Locate the cell with the specified text and output its [X, Y] center coordinate. 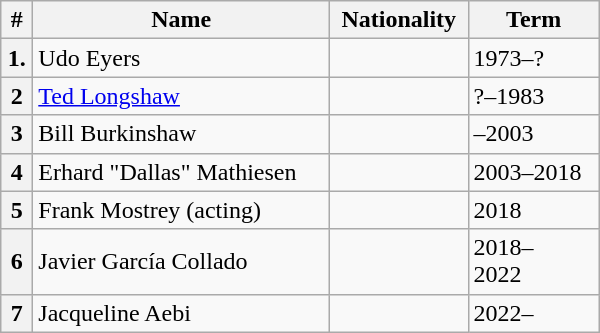
Ted Longshaw [182, 96]
2 [17, 96]
5 [17, 210]
Nationality [398, 20]
2003–2018 [534, 172]
Frank Mostrey (acting) [182, 210]
2018–2022 [534, 262]
4 [17, 172]
Udo Eyers [182, 58]
2018 [534, 210]
1. [17, 58]
?–1983 [534, 96]
Bill Burkinshaw [182, 134]
6 [17, 262]
7 [17, 313]
# [17, 20]
2022– [534, 313]
Erhard "Dallas" Mathiesen [182, 172]
Name [182, 20]
Jacqueline Aebi [182, 313]
Term [534, 20]
1973–? [534, 58]
Javier García Collado [182, 262]
3 [17, 134]
–2003 [534, 134]
